Return the (x, y) coordinate for the center point of the cell that contains the specified text.  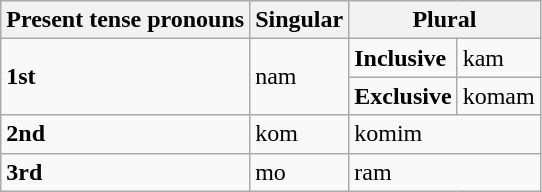
1st (126, 77)
Present tense pronouns (126, 20)
2nd (126, 134)
kom (300, 134)
ram (444, 172)
kam (498, 58)
Singular (300, 20)
Exclusive (403, 96)
komam (498, 96)
3rd (126, 172)
mo (300, 172)
Plural (444, 20)
Inclusive (403, 58)
nam (300, 77)
komim (444, 134)
